Capture the cell that displays the provided text and extract its [X, Y] central coordinate. 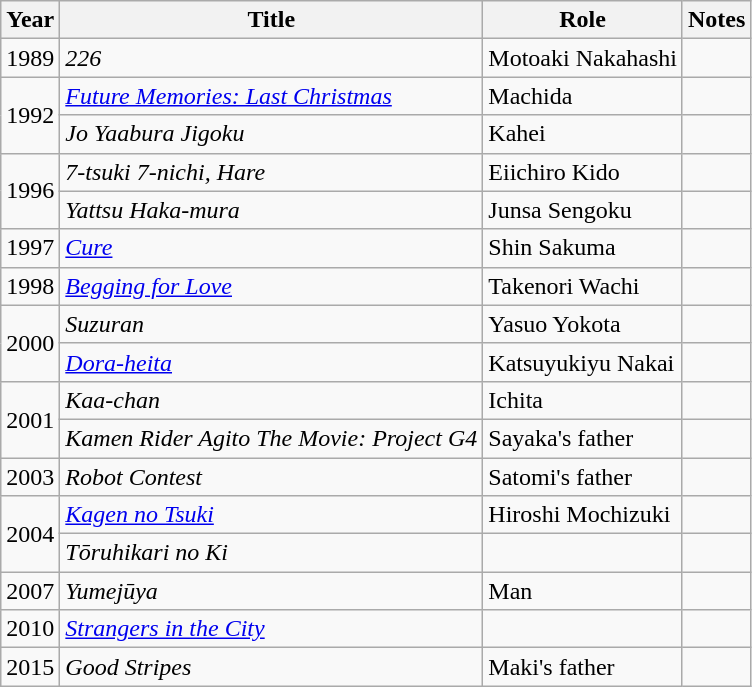
2000 [30, 343]
Role [583, 20]
226 [272, 58]
Good Stripes [272, 667]
Katsuyukiyu Nakai [583, 362]
Tōruhikari no Ki [272, 553]
Dora-heita [272, 362]
Kagen no Tsuki [272, 515]
2007 [30, 591]
2004 [30, 534]
1997 [30, 248]
Satomi's father [583, 477]
Notes [716, 20]
2010 [30, 629]
Shin Sakuma [583, 248]
Eiichiro Kido [583, 172]
Takenori Wachi [583, 286]
Machida [583, 96]
Sayaka's father [583, 438]
1992 [30, 115]
2003 [30, 477]
Yumejūya [272, 591]
Begging for Love [272, 286]
Yattsu Haka-mura [272, 210]
2015 [30, 667]
Maki's father [583, 667]
Future Memories: Last Christmas [272, 96]
Jo Yaabura Jigoku [272, 134]
1989 [30, 58]
Title [272, 20]
7-tsuki 7-nichi, Hare [272, 172]
Suzuran [272, 324]
Motoaki Nakahashi [583, 58]
Kaa-chan [272, 400]
Yasuo Yokota [583, 324]
Cure [272, 248]
Kamen Rider Agito The Movie: Project G4 [272, 438]
Ichita [583, 400]
2001 [30, 419]
1998 [30, 286]
1996 [30, 191]
Junsa Sengoku [583, 210]
Strangers in the City [272, 629]
Year [30, 20]
Robot Contest [272, 477]
Kahei [583, 134]
Hiroshi Mochizuki [583, 515]
Man [583, 591]
